Search for the cell housing the specified text and yield its [x, y] center coordinate. 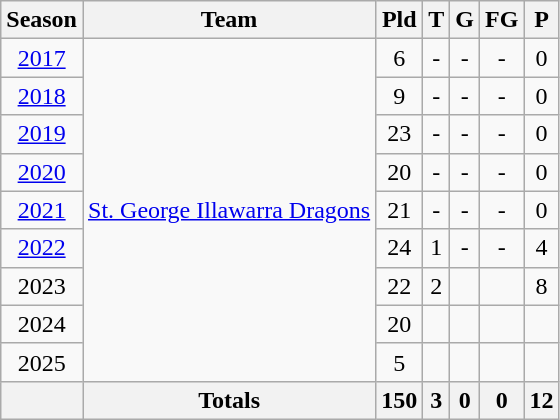
2 [436, 286]
St. George Illawarra Dragons [228, 210]
21 [400, 210]
23 [400, 134]
4 [542, 248]
2020 [42, 172]
T [436, 20]
1 [436, 248]
2019 [42, 134]
Team [228, 20]
P [542, 20]
12 [542, 400]
2018 [42, 96]
24 [400, 248]
6 [400, 58]
Totals [228, 400]
2017 [42, 58]
G [465, 20]
2021 [42, 210]
5 [400, 362]
3 [436, 400]
Pld [400, 20]
2022 [42, 248]
150 [400, 400]
FG [502, 20]
9 [400, 96]
2024 [42, 324]
22 [400, 286]
8 [542, 286]
2023 [42, 286]
Season [42, 20]
2025 [42, 362]
